Locate the cell with the specified text and output its [x, y] center coordinate. 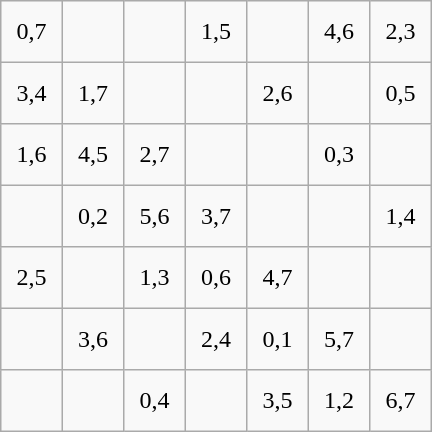
2,6 [278, 93]
3,5 [278, 401]
5,7 [339, 339]
1,5 [216, 32]
1,6 [32, 155]
2,3 [401, 32]
4,5 [93, 155]
0,5 [401, 93]
0,7 [32, 32]
4,7 [278, 278]
2,7 [155, 155]
0,1 [278, 339]
3,7 [216, 216]
0,4 [155, 401]
2,5 [32, 278]
1,2 [339, 401]
3,4 [32, 93]
0,6 [216, 278]
5,6 [155, 216]
2,4 [216, 339]
0,3 [339, 155]
4,6 [339, 32]
1,7 [93, 93]
1,3 [155, 278]
6,7 [401, 401]
3,6 [93, 339]
1,4 [401, 216]
0,2 [93, 216]
